Provide the (x, y) coordinate of the cell's center where the given text is located.  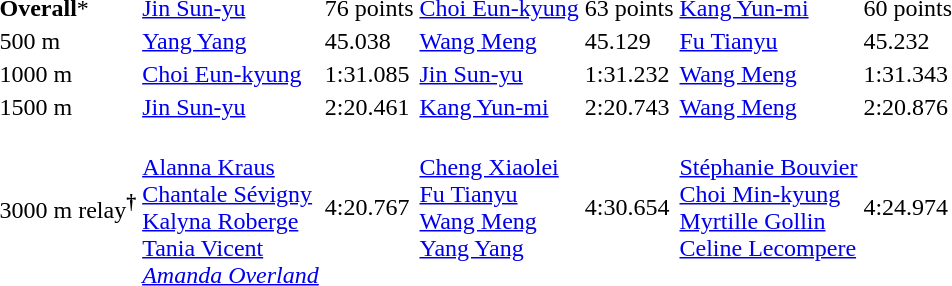
2:20.461 (369, 107)
1:31.232 (629, 74)
Yang Yang (231, 41)
Kang Yun-mi (499, 107)
2:20.743 (629, 107)
Choi Eun-kyung (231, 74)
1:31.085 (369, 74)
45.129 (629, 41)
45.038 (369, 41)
Fu Tianyu (768, 41)
